Locate the cell with the specified text and output its [X, Y] center coordinate. 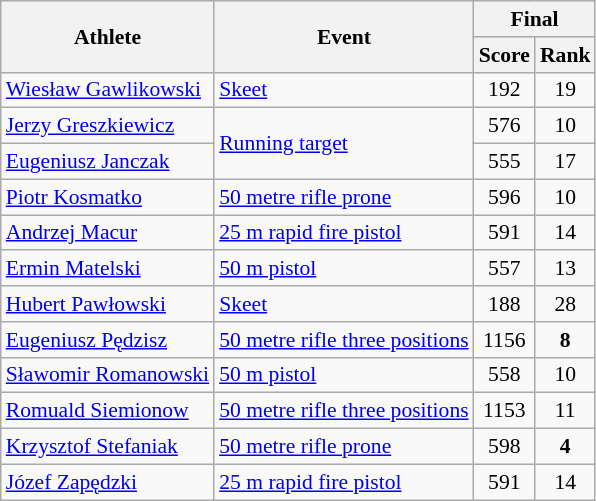
Eugeniusz Pędzisz [108, 340]
Józef Zapędzki [108, 482]
Eugeniusz Janczak [108, 162]
558 [504, 375]
192 [504, 90]
Jerzy Greszkiewicz [108, 126]
598 [504, 447]
Event [344, 36]
Ermin Matelski [108, 269]
Final [535, 19]
13 [566, 269]
Running target [344, 144]
Krzysztof Stefaniak [108, 447]
19 [566, 90]
Hubert Pawłowski [108, 304]
Andrzej Macur [108, 233]
576 [504, 126]
28 [566, 304]
Score [504, 55]
8 [566, 340]
Romuald Siemionow [108, 411]
4 [566, 447]
1156 [504, 340]
557 [504, 269]
17 [566, 162]
Sławomir Romanowski [108, 375]
Wiesław Gawlikowski [108, 90]
555 [504, 162]
188 [504, 304]
Piotr Kosmatko [108, 197]
Athlete [108, 36]
Rank [566, 55]
1153 [504, 411]
11 [566, 411]
596 [504, 197]
